Locate the cell with the specified text and output its (X, Y) center coordinate. 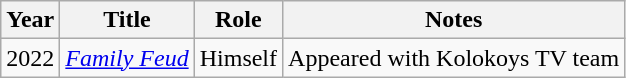
Appeared with Kolokoys TV team (454, 58)
2022 (30, 58)
Notes (454, 20)
Year (30, 20)
Title (127, 20)
Family Feud (127, 58)
Himself (238, 58)
Role (238, 20)
